From the cell containing the given text, extract its center point as (X, Y) coordinate. 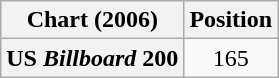
Chart (2006) (92, 20)
Position (231, 20)
165 (231, 58)
US Billboard 200 (92, 58)
